Identify which cell holds the provided text, then report its [x, y] central coordinate. 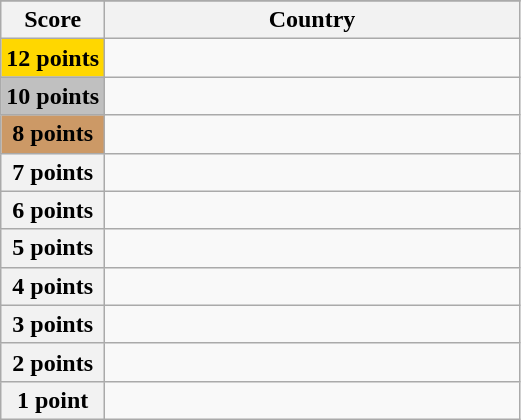
1 point [53, 400]
5 points [53, 248]
2 points [53, 362]
8 points [53, 134]
10 points [53, 96]
7 points [53, 172]
Country [312, 20]
4 points [53, 286]
6 points [53, 210]
12 points [53, 58]
Score [53, 20]
3 points [53, 324]
